Pinpoint the cell where the given text exists, returning its (x, y) midpoint coordinate. 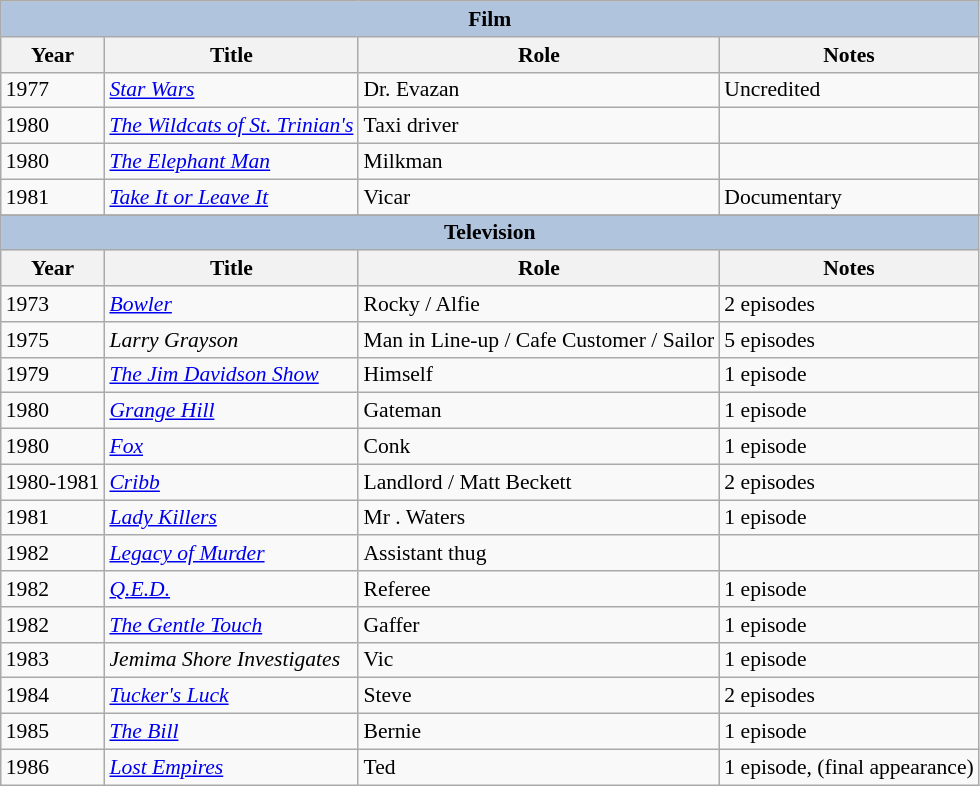
Gaffer (538, 625)
The Jim Davidson Show (231, 375)
1980-1981 (53, 482)
Bowler (231, 304)
1984 (53, 696)
Grange Hill (231, 411)
1979 (53, 375)
Fox (231, 447)
1985 (53, 732)
Cribb (231, 482)
Landlord / Matt Beckett (538, 482)
1983 (53, 660)
The Wildcats of St. Trinian's (231, 126)
Bernie (538, 732)
Film (490, 19)
Vicar (538, 197)
1975 (53, 340)
Taxi driver (538, 126)
Star Wars (231, 90)
Referee (538, 589)
Tucker's Luck (231, 696)
1 episode, (final appearance) (848, 767)
Assistant thug (538, 554)
Legacy of Murder (231, 554)
1973 (53, 304)
Himself (538, 375)
Vic (538, 660)
Dr. Evazan (538, 90)
Man in Line-up / Cafe Customer / Sailor (538, 340)
The Bill (231, 732)
Uncredited (848, 90)
Mr . Waters (538, 518)
Conk (538, 447)
Lady Killers (231, 518)
Steve (538, 696)
The Gentle Touch (231, 625)
Take It or Leave It (231, 197)
Lost Empires (231, 767)
1986 (53, 767)
Television (490, 233)
1977 (53, 90)
Jemima Shore Investigates (231, 660)
Ted (538, 767)
Milkman (538, 162)
Documentary (848, 197)
Q.E.D. (231, 589)
Larry Grayson (231, 340)
5 episodes (848, 340)
The Elephant Man (231, 162)
Rocky / Alfie (538, 304)
Gateman (538, 411)
